Extract the [x, y] coordinate from the center of the cell holding the provided text.  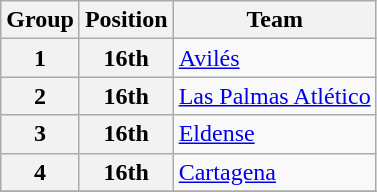
2 [40, 96]
1 [40, 58]
Group [40, 20]
Las Palmas Atlético [274, 96]
Position [126, 20]
4 [40, 172]
Cartagena [274, 172]
Team [274, 20]
Avilés [274, 58]
Eldense [274, 134]
3 [40, 134]
